Return (x, y) of the center of cell containing provided text 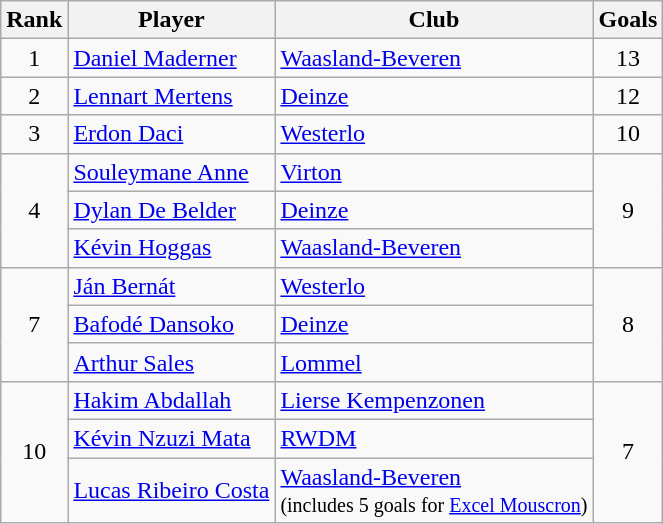
Lommel (434, 362)
12 (628, 96)
Arthur Sales (172, 362)
Kévin Nzuzi Mata (172, 438)
Goals (628, 20)
1 (34, 58)
Bafodé Dansoko (172, 324)
Lennart Mertens (172, 96)
Daniel Maderner (172, 58)
Kévin Hoggas (172, 248)
Player (172, 20)
4 (34, 210)
RWDM (434, 438)
Club (434, 20)
2 (34, 96)
8 (628, 324)
Souleymane Anne (172, 172)
Lierse Kempenzonen (434, 400)
9 (628, 210)
Lucas Ribeiro Costa (172, 490)
Ján Bernát (172, 286)
Dylan De Belder (172, 210)
Rank (34, 20)
Hakim Abdallah (172, 400)
Waasland-Beveren (includes 5 goals for Excel Mouscron) (434, 490)
Virton (434, 172)
3 (34, 134)
13 (628, 58)
Erdon Daci (172, 134)
